Detect which cell encompasses the target text, then output its (X, Y) center coordinate. 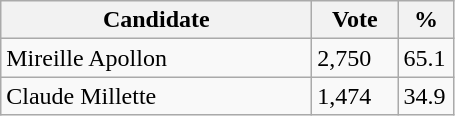
Candidate (156, 20)
2,750 (355, 58)
34.9 (426, 96)
Vote (355, 20)
Mireille Apollon (156, 58)
65.1 (426, 58)
% (426, 20)
Claude Millette (156, 96)
1,474 (355, 96)
